Provide the (x, y) coordinate of the cell's center where the given text is located.  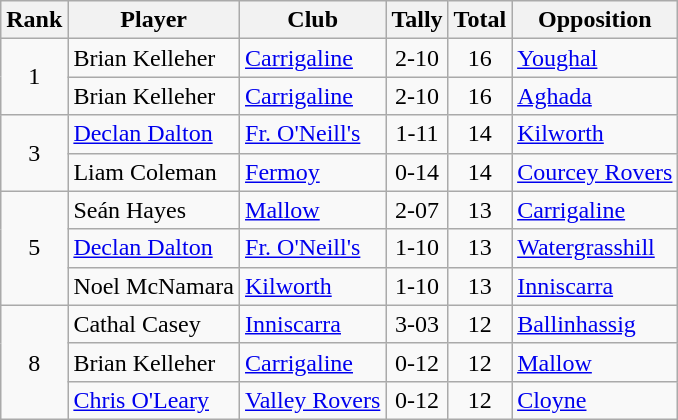
Rank (34, 20)
1 (34, 77)
Seán Hayes (154, 210)
Chris O'Leary (154, 400)
3-03 (417, 324)
Tally (417, 20)
Opposition (595, 20)
Player (154, 20)
Cloyne (595, 400)
2-07 (417, 210)
8 (34, 362)
Courcey Rovers (595, 172)
Watergrasshill (595, 248)
Club (313, 20)
Liam Coleman (154, 172)
Youghal (595, 58)
Cathal Casey (154, 324)
3 (34, 153)
1-11 (417, 134)
Valley Rovers (313, 400)
Noel McNamara (154, 286)
5 (34, 248)
Total (480, 20)
Fermoy (313, 172)
Aghada (595, 96)
Ballinhassig (595, 324)
0-14 (417, 172)
